Extract the (x, y) coordinate from the center of the cell holding the provided text.  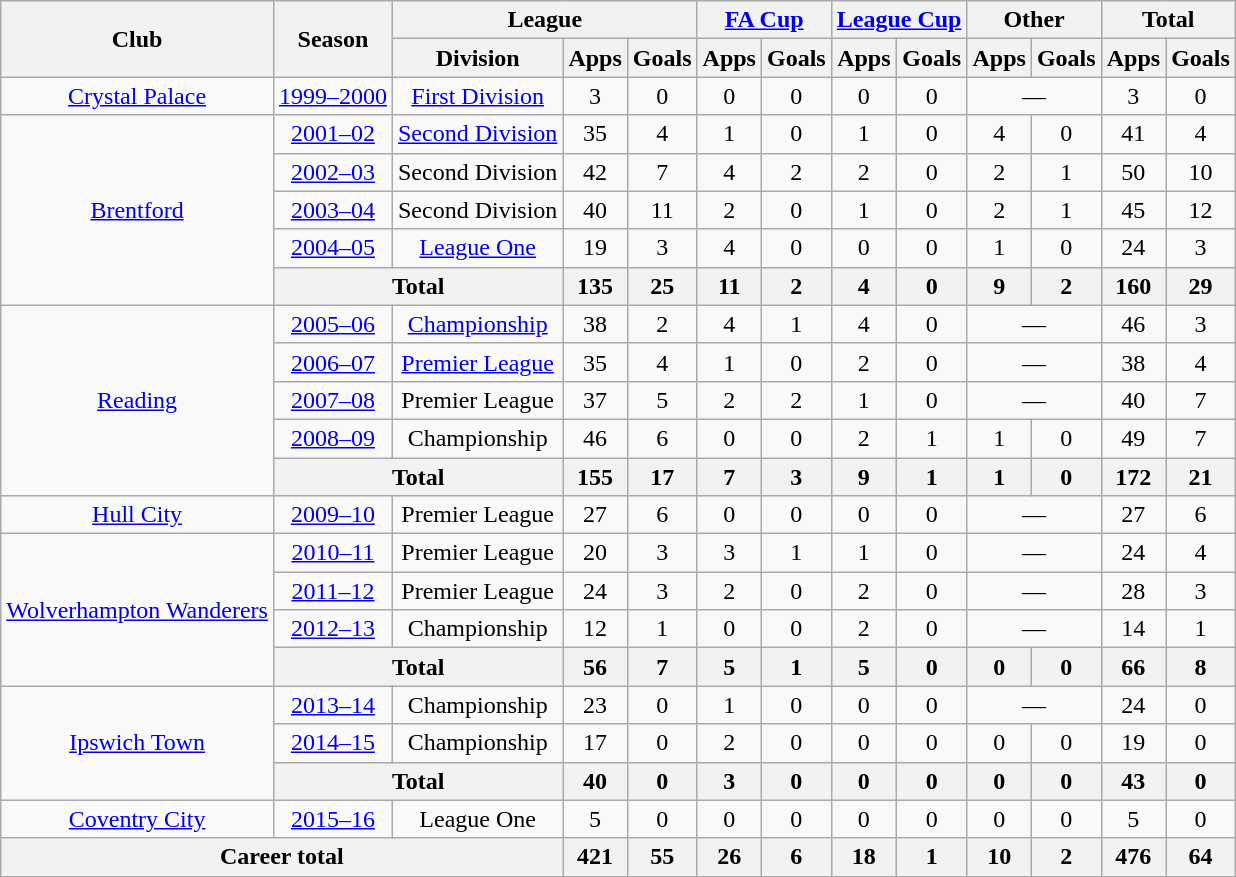
43 (1133, 781)
2003–04 (332, 210)
2007–08 (332, 400)
476 (1133, 857)
56 (595, 667)
50 (1133, 172)
2012–13 (332, 629)
Ipswich Town (138, 743)
Wolverhampton Wanderers (138, 610)
Division (477, 58)
2005–06 (332, 324)
28 (1133, 591)
2002–03 (332, 172)
160 (1133, 286)
First Division (477, 96)
Coventry City (138, 819)
Career total (282, 857)
25 (662, 286)
Season (332, 39)
Hull City (138, 515)
18 (864, 857)
1999–2000 (332, 96)
FA Cup (764, 20)
45 (1133, 210)
8 (1201, 667)
55 (662, 857)
37 (595, 400)
20 (595, 553)
23 (595, 705)
Reading (138, 400)
League (544, 20)
26 (729, 857)
2014–15 (332, 743)
2015–16 (332, 819)
2006–07 (332, 362)
155 (595, 477)
2001–02 (332, 134)
2008–09 (332, 438)
2004–05 (332, 248)
66 (1133, 667)
2010–11 (332, 553)
21 (1201, 477)
14 (1133, 629)
421 (595, 857)
42 (595, 172)
Club (138, 39)
2011–12 (332, 591)
172 (1133, 477)
29 (1201, 286)
135 (595, 286)
League Cup (899, 20)
49 (1133, 438)
Crystal Palace (138, 96)
Other (1034, 20)
Brentford (138, 210)
64 (1201, 857)
2013–14 (332, 705)
2009–10 (332, 515)
41 (1133, 134)
